Determine the [x, y] coordinate at the center of the cell enclosing the given text.  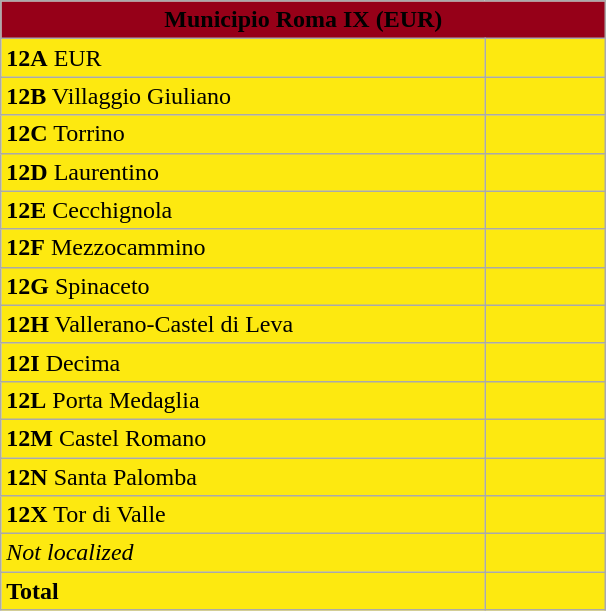
12X Tor di Valle [243, 515]
12B Villaggio Giuliano [243, 96]
12H Vallerano-Castel di Leva [243, 324]
12E Cecchignola [243, 210]
12C Torrino [243, 134]
12I Decima [243, 362]
12M Castel Romano [243, 438]
Municipio Roma IX (EUR) [304, 20]
12L Porta Medaglia [243, 400]
Not localized [243, 553]
12F Mezzocammino [243, 248]
12D Laurentino [243, 172]
12G Spinaceto [243, 286]
Total [243, 591]
12A EUR [243, 58]
12N Santa Palomba [243, 477]
